Extract the (x, y) coordinate from the center of the cell holding the provided text.  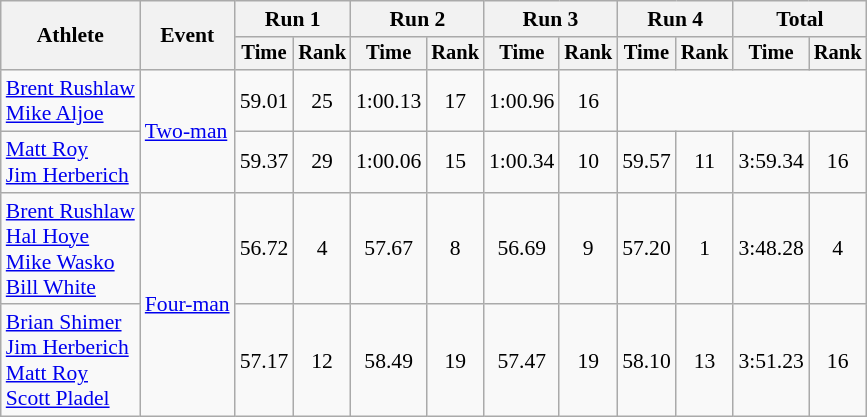
15 (455, 162)
3:59.34 (770, 162)
25 (322, 100)
Brian ShimerJim HerberichMatt RoyScott Pladel (70, 361)
3:48.28 (770, 249)
57.67 (388, 249)
58.10 (646, 361)
Matt RoyJim Herberich (70, 162)
Run 2 (418, 19)
58.49 (388, 361)
Total (800, 19)
Run 3 (550, 19)
1:00.13 (388, 100)
10 (588, 162)
12 (322, 361)
13 (705, 361)
57.47 (522, 361)
17 (455, 100)
Brent RushlawMike Aljoe (70, 100)
57.20 (646, 249)
Run 1 (293, 19)
1:00.34 (522, 162)
1:00.06 (388, 162)
Brent RushlawHal HoyeMike WaskoBill White (70, 249)
3:51.23 (770, 361)
Run 4 (675, 19)
59.01 (264, 100)
11 (705, 162)
56.69 (522, 249)
1:00.96 (522, 100)
29 (322, 162)
1 (705, 249)
9 (588, 249)
Athlete (70, 36)
57.17 (264, 361)
Four-man (188, 305)
59.57 (646, 162)
Event (188, 36)
56.72 (264, 249)
8 (455, 249)
Two-man (188, 131)
59.37 (264, 162)
